Pinpoint the cell where the given text exists, returning its (X, Y) midpoint coordinate. 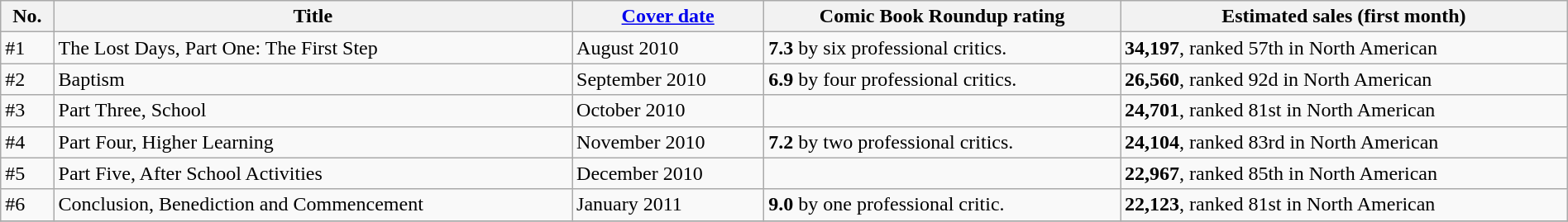
#3 (27, 111)
Conclusion, Benediction and Commencement (313, 205)
22,123, ranked 81st in North American (1345, 205)
24,701, ranked 81st in North American (1345, 111)
December 2010 (668, 173)
January 2011 (668, 205)
#6 (27, 205)
7.2 by two professional critics. (943, 142)
26,560, ranked 92d in North American (1345, 79)
September 2010 (668, 79)
October 2010 (668, 111)
#2 (27, 79)
24,104, ranked 83rd in North American (1345, 142)
Part Three, School (313, 111)
6.9 by four professional critics. (943, 79)
Estimated sales (first month) (1345, 17)
Cover date (668, 17)
#4 (27, 142)
August 2010 (668, 48)
7.3 by six professional critics. (943, 48)
34,197, ranked 57th in North American (1345, 48)
Part Four, Higher Learning (313, 142)
Comic Book Roundup rating (943, 17)
November 2010 (668, 142)
No. (27, 17)
Part Five, After School Activities (313, 173)
#5 (27, 173)
Baptism (313, 79)
The Lost Days, Part One: The First Step (313, 48)
Title (313, 17)
9.0 by one professional critic. (943, 205)
#1 (27, 48)
22,967, ranked 85th in North American (1345, 173)
